Capture the cell that displays the provided text and extract its [X, Y] central coordinate. 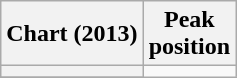
Peakposition [189, 34]
Chart (2013) [72, 34]
